Scan for the cell matching the given text and deliver its (x, y) coordinate at center. 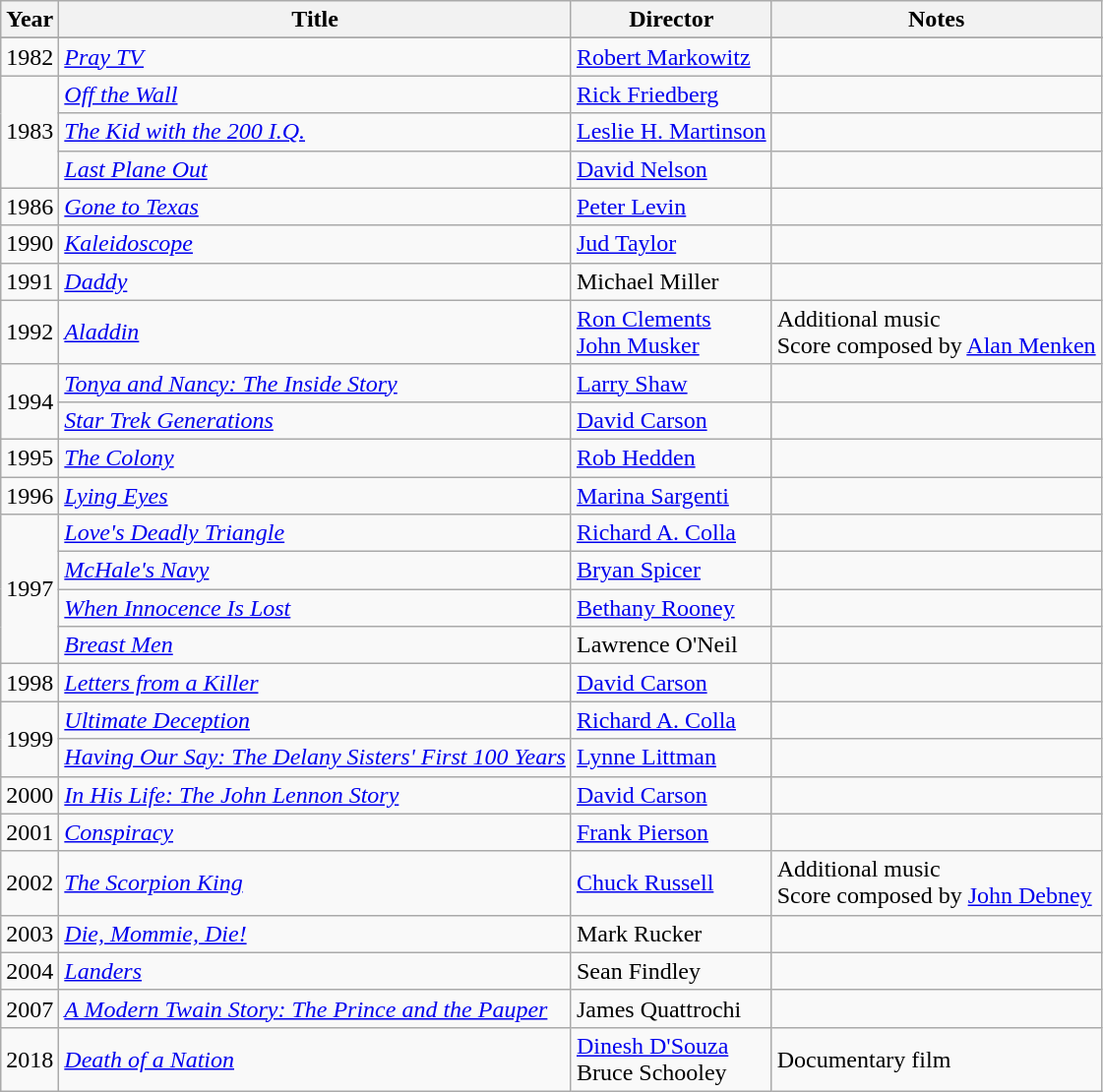
1996 (30, 495)
Ultimate Deception (315, 720)
Bryan Spicer (671, 571)
Dinesh D'SouzaBruce Schooley (671, 1059)
Lying Eyes (315, 495)
The Colony (315, 457)
Jud Taylor (671, 244)
Leslie H. Martinson (671, 132)
Tonya and Nancy: The Inside Story (315, 383)
1983 (30, 132)
Sean Findley (671, 971)
1990 (30, 244)
Landers (315, 971)
Rob Hedden (671, 457)
The Scorpion King (315, 883)
Last Plane Out (315, 169)
Larry Shaw (671, 383)
Conspiracy (315, 832)
James Quattrochi (671, 1008)
Year (30, 20)
1997 (30, 589)
Love's Deadly Triangle (315, 533)
A Modern Twain Story: The Prince and the Pauper (315, 1008)
Letters from a Killer (315, 683)
In His Life: The John Lennon Story (315, 795)
Peter Levin (671, 207)
1986 (30, 207)
Notes (937, 20)
1982 (30, 57)
Aladdin (315, 333)
1995 (30, 457)
Marina Sargenti (671, 495)
Bethany Rooney (671, 608)
Star Trek Generations (315, 420)
Die, Mommie, Die! (315, 934)
Breast Men (315, 645)
Having Our Say: The Delany Sisters' First 100 Years (315, 758)
1998 (30, 683)
Frank Pierson (671, 832)
2018 (30, 1059)
Additional musicScore composed by John Debney (937, 883)
Pray TV (315, 57)
Chuck Russell (671, 883)
Lawrence O'Neil (671, 645)
Kaleidoscope (315, 244)
2000 (30, 795)
Daddy (315, 281)
1991 (30, 281)
Ron ClementsJohn Musker (671, 333)
David Nelson (671, 169)
Death of a Nation (315, 1059)
Gone to Texas (315, 207)
The Kid with the 200 I.Q. (315, 132)
Lynne Littman (671, 758)
2002 (30, 883)
2004 (30, 971)
Rick Friedberg (671, 94)
1999 (30, 739)
2001 (30, 832)
Mark Rucker (671, 934)
Director (671, 20)
Off the Wall (315, 94)
2003 (30, 934)
McHale's Navy (315, 571)
2007 (30, 1008)
1992 (30, 333)
Michael Miller (671, 281)
1994 (30, 401)
Additional musicScore composed by Alan Menken (937, 333)
Title (315, 20)
Documentary film (937, 1059)
When Innocence Is Lost (315, 608)
Robert Markowitz (671, 57)
